From the cell containing the given text, extract its center point as (x, y) coordinate. 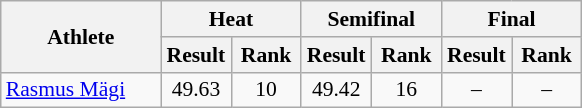
Rasmus Mägi (81, 90)
49.63 (196, 90)
Semifinal (371, 19)
Athlete (81, 36)
49.42 (336, 90)
10 (266, 90)
Heat (231, 19)
16 (406, 90)
Final (511, 19)
